Search for the cell housing the specified text and yield its [X, Y] center coordinate. 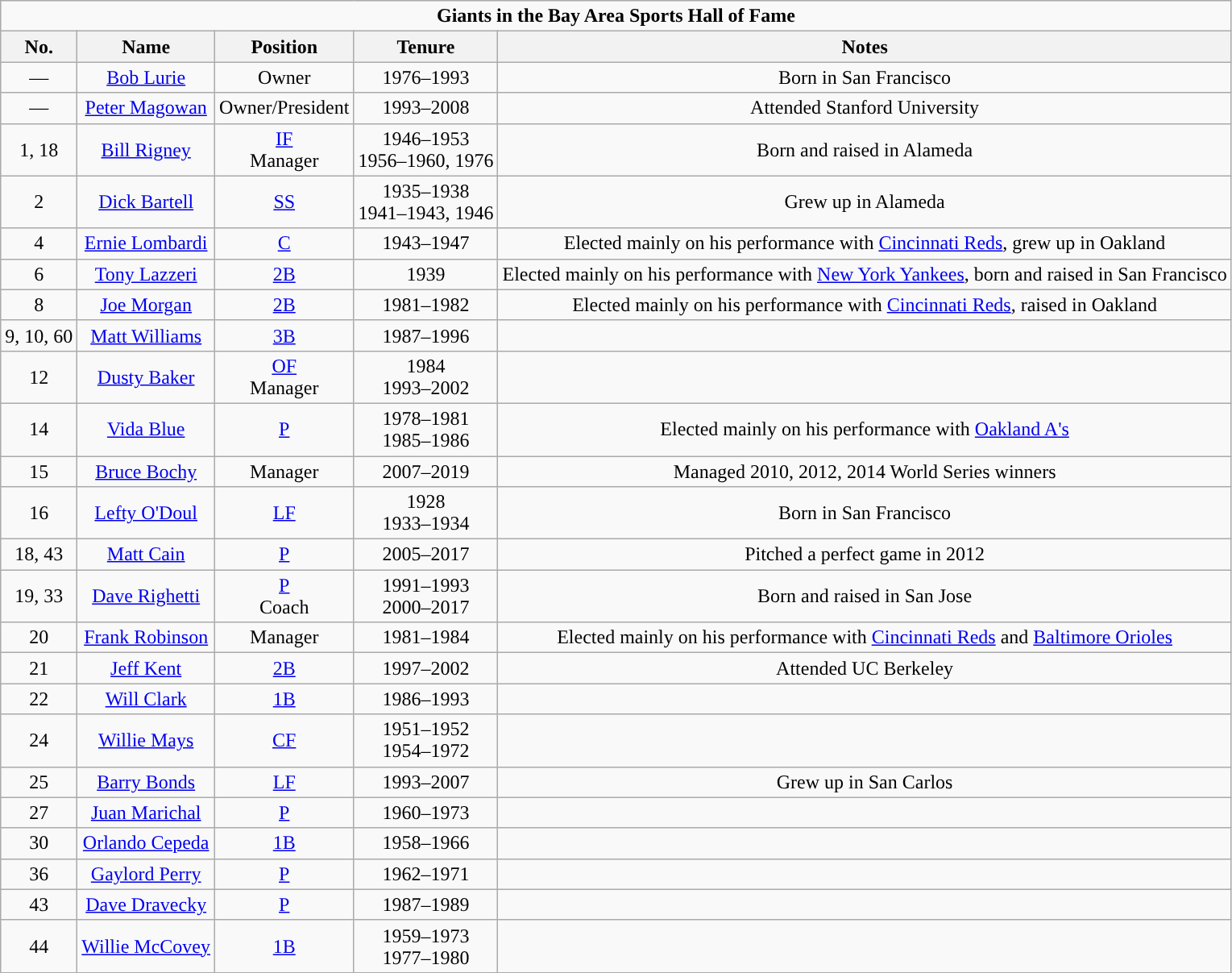
36 [39, 874]
9, 10, 60 [39, 335]
Attended Stanford University [865, 108]
Joe Morgan [147, 305]
19841993–2002 [425, 377]
Born and raised in San Jose [865, 597]
Dusty Baker [147, 377]
Will Clark [147, 699]
Born and raised in Alameda [865, 150]
Managed 2010, 2012, 2014 World Series winners [865, 472]
CF [284, 740]
19, 33 [39, 597]
SS [284, 202]
Peter Magowan [147, 108]
8 [39, 305]
Grew up in Alameda [865, 202]
Willie McCovey [147, 946]
Elected mainly on his performance with New York Yankees, born and raised in San Francisco [865, 274]
Bill Rigney [147, 150]
Willie Mays [147, 740]
24 [39, 740]
1981–1982 [425, 305]
Jeff Kent [147, 668]
PCoach [284, 597]
Frank Robinson [147, 638]
1935–19381941–1943, 1946 [425, 202]
Bruce Bochy [147, 472]
14 [39, 429]
Elected mainly on his performance with Cincinnati Reds and Baltimore Orioles [865, 638]
1997–2002 [425, 668]
1987–1996 [425, 335]
Notes [865, 47]
1976–1993 [425, 77]
Attended UC Berkeley [865, 668]
1943–1947 [425, 243]
43 [39, 904]
1993–2007 [425, 782]
Dick Bartell [147, 202]
Giants in the Bay Area Sports Hall of Fame [616, 16]
Matt Williams [147, 335]
1987–1989 [425, 904]
Vida Blue [147, 429]
1946–19531956–1960, 1976 [425, 150]
Owner [284, 77]
Tenure [425, 47]
1939 [425, 274]
4 [39, 243]
No. [39, 47]
1, 18 [39, 150]
Barry Bonds [147, 782]
15 [39, 472]
Tony Lazzeri [147, 274]
2 [39, 202]
OFManager [284, 377]
19281933–1934 [425, 513]
Position [284, 47]
22 [39, 699]
1986–1993 [425, 699]
Dave Dravecky [147, 904]
12 [39, 377]
44 [39, 946]
Gaylord Perry [147, 874]
1981–1984 [425, 638]
Bob Lurie [147, 77]
27 [39, 813]
Elected mainly on his performance with Cincinnati Reds, grew up in Oakland [865, 243]
Name [147, 47]
3B [284, 335]
16 [39, 513]
Pitched a perfect game in 2012 [865, 555]
21 [39, 668]
Orlando Cepeda [147, 843]
25 [39, 782]
Elected mainly on his performance with Cincinnati Reds, raised in Oakland [865, 305]
Grew up in San Carlos [865, 782]
1993–2008 [425, 108]
1978–19811985–1986 [425, 429]
2007–2019 [425, 472]
20 [39, 638]
Owner/President [284, 108]
IFManager [284, 150]
C [284, 243]
18, 43 [39, 555]
1991–19932000–2017 [425, 597]
Juan Marichal [147, 813]
30 [39, 843]
Elected mainly on his performance with Oakland A's [865, 429]
1958–1966 [425, 843]
6 [39, 274]
Dave Righetti [147, 597]
1951–19521954–1972 [425, 740]
Lefty O'Doul [147, 513]
1960–1973 [425, 813]
Matt Cain [147, 555]
1962–1971 [425, 874]
1959–19731977–1980 [425, 946]
Ernie Lombardi [147, 243]
2005–2017 [425, 555]
